Identify which cell holds the provided text, then report its (x, y) central coordinate. 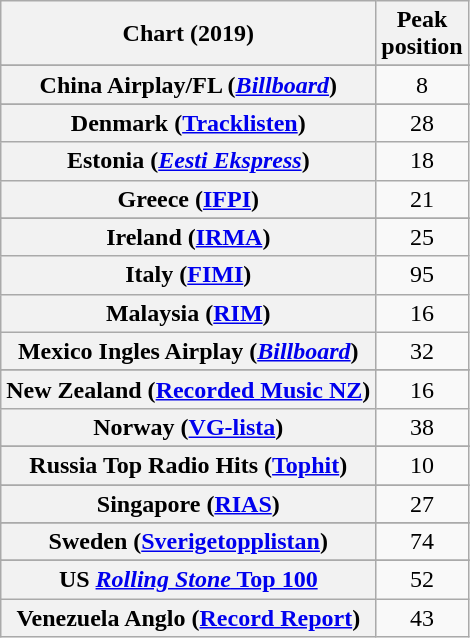
Russia Top Radio Hits (Tophit) (188, 465)
New Zealand (Recorded Music NZ) (188, 389)
95 (422, 275)
Peakposition (422, 34)
Italy (FIMI) (188, 275)
Ireland (IRMA) (188, 237)
25 (422, 237)
Norway (VG-lista) (188, 427)
US Rolling Stone Top 100 (188, 580)
38 (422, 427)
28 (422, 123)
Malaysia (RIM) (188, 313)
China Airplay/FL (Billboard) (188, 85)
21 (422, 199)
Greece (IFPI) (188, 199)
Chart (2019) (188, 34)
8 (422, 85)
Estonia (Eesti Ekspress) (188, 161)
32 (422, 351)
Mexico Ingles Airplay (Billboard) (188, 351)
Singapore (RIAS) (188, 503)
Venezuela Anglo (Record Report) (188, 618)
27 (422, 503)
Denmark (Tracklisten) (188, 123)
74 (422, 542)
52 (422, 580)
Sweden (Sverigetopplistan) (188, 542)
43 (422, 618)
10 (422, 465)
18 (422, 161)
